For the text-containing cell, return its midpoint in [x, y] coordinate format. 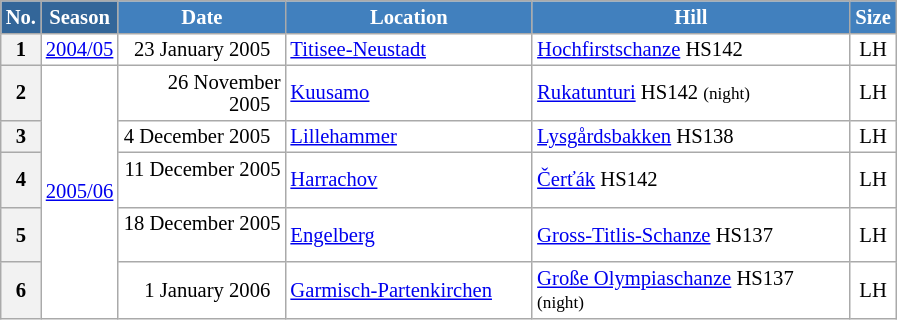
Titisee-Neustadt [408, 49]
26 November 2005 [202, 92]
Große Olympiaschanze HS137 (night) [690, 290]
11 December 2005 [202, 180]
2005/06 [80, 192]
2 [21, 92]
No. [21, 16]
Season [80, 16]
23 January 2005 [202, 49]
1 [21, 49]
Harrachov [408, 180]
Gross-Titlis-Schanze HS137 [690, 234]
4 December 2005 [202, 136]
2004/05 [80, 49]
Date [202, 16]
Rukatunturi HS142 (night) [690, 92]
Size [872, 16]
6 [21, 290]
Lysgårdsbakken HS138 [690, 136]
5 [21, 234]
Garmisch-Partenkirchen [408, 290]
3 [21, 136]
Čerťák HS142 [690, 180]
Location [408, 16]
Lillehammer [408, 136]
4 [21, 180]
Engelberg [408, 234]
1 January 2006 [202, 290]
Hochfirstschanze HS142 [690, 49]
Hill [690, 16]
Kuusamo [408, 92]
18 December 2005 [202, 234]
